Locate the cell with the specified text and output its [X, Y] center coordinate. 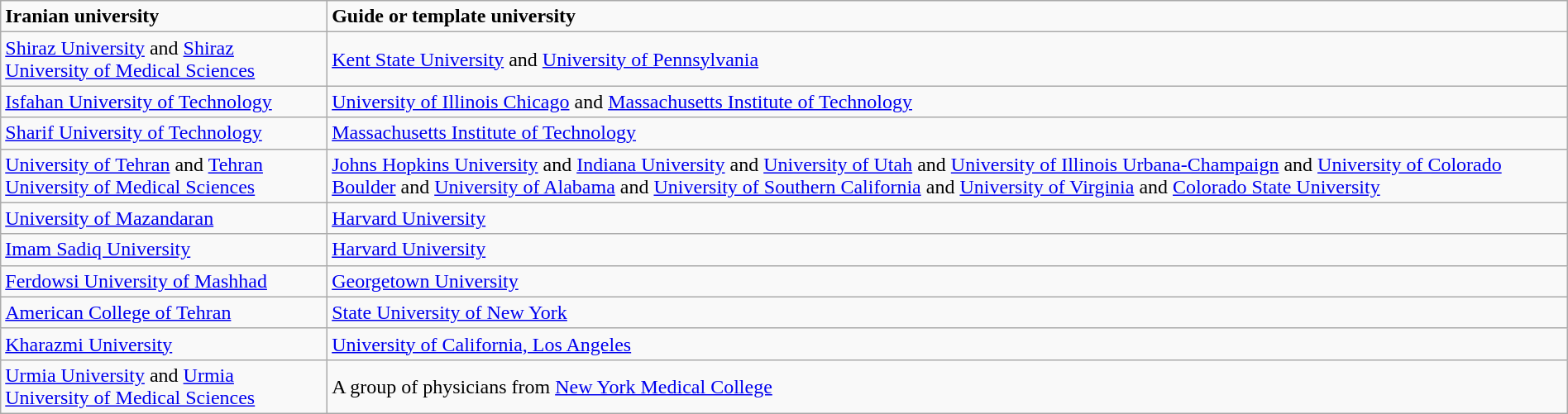
Sharif University of Technology [164, 133]
University of Tehran and Tehran University of Medical Sciences [164, 175]
Kharazmi University [164, 344]
University of California, Los Angeles [948, 344]
University of Illinois Chicago and Massachusetts Institute of Technology [948, 102]
American College of Tehran [164, 312]
Imam Sadiq University [164, 250]
Iranian university [164, 17]
Georgetown University [948, 281]
Ferdowsi University of Mashhad [164, 281]
Guide or template university [948, 17]
Shiraz University and Shiraz University of Medical Sciences [164, 59]
Urmia University and Urmia University of Medical Sciences [164, 387]
Kent State University and University of Pennsylvania [948, 59]
Massachusetts Institute of Technology [948, 133]
University of Mazandaran [164, 218]
A group of physicians from New York Medical College [948, 387]
Isfahan University of Technology [164, 102]
State University of New York [948, 312]
